For the text-containing cell, return its midpoint in [x, y] coordinate format. 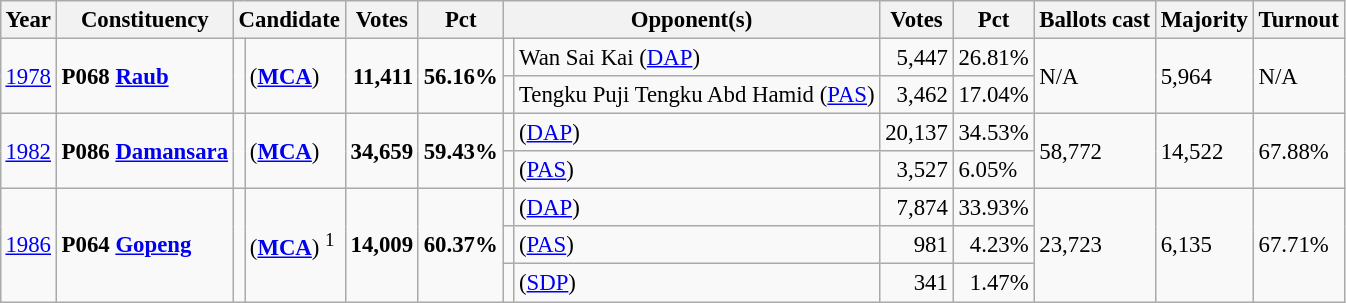
3,527 [916, 170]
Wan Sai Kai (DAP) [697, 57]
1986 [28, 246]
Candidate [289, 20]
17.04% [994, 95]
Year [28, 20]
23,723 [1094, 246]
Turnout [1298, 20]
58,772 [1094, 152]
59.43% [460, 152]
67.71% [1298, 246]
5,964 [1204, 76]
341 [916, 283]
P068 Raub [144, 76]
67.88% [1298, 152]
34,659 [382, 152]
P064 Gopeng [144, 246]
60.37% [460, 246]
Opponent(s) [692, 20]
1982 [28, 152]
(SDP) [697, 283]
34.53% [994, 133]
6,135 [1204, 246]
6.05% [994, 170]
981 [916, 245]
56.16% [460, 76]
Ballots cast [1094, 20]
Tengku Puji Tengku Abd Hamid (PAS) [697, 95]
33.93% [994, 208]
3,462 [916, 95]
Constituency [144, 20]
20,137 [916, 133]
26.81% [994, 57]
4.23% [994, 245]
5,447 [916, 57]
7,874 [916, 208]
11,411 [382, 76]
P086 Damansara [144, 152]
Majority [1204, 20]
1.47% [994, 283]
14,522 [1204, 152]
(MCA) 1 [294, 246]
1978 [28, 76]
14,009 [382, 246]
